Return the (X, Y) coordinate for the center point of the cell that contains the specified text.  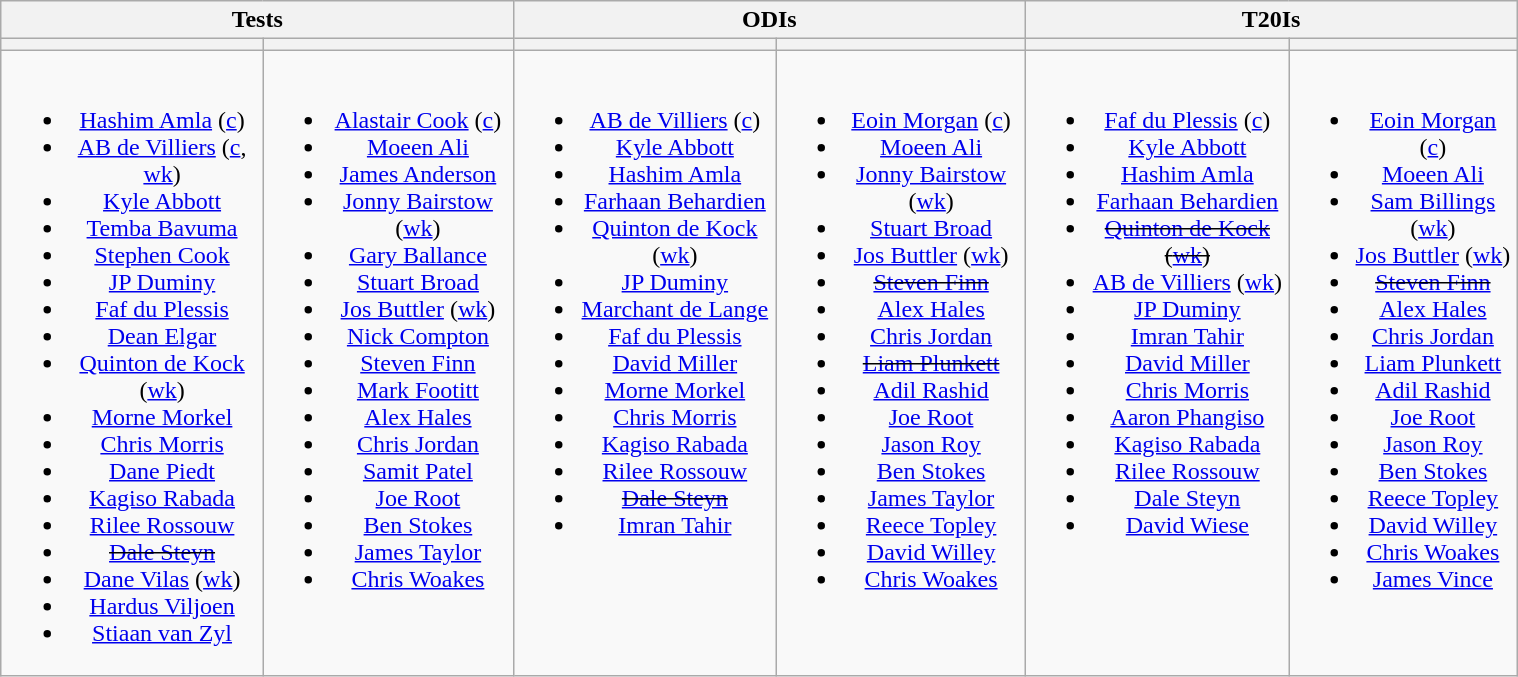
ODIs (770, 20)
Tests (257, 20)
T20Is (1272, 20)
